For the text-containing cell, return its midpoint in (X, Y) coordinate format. 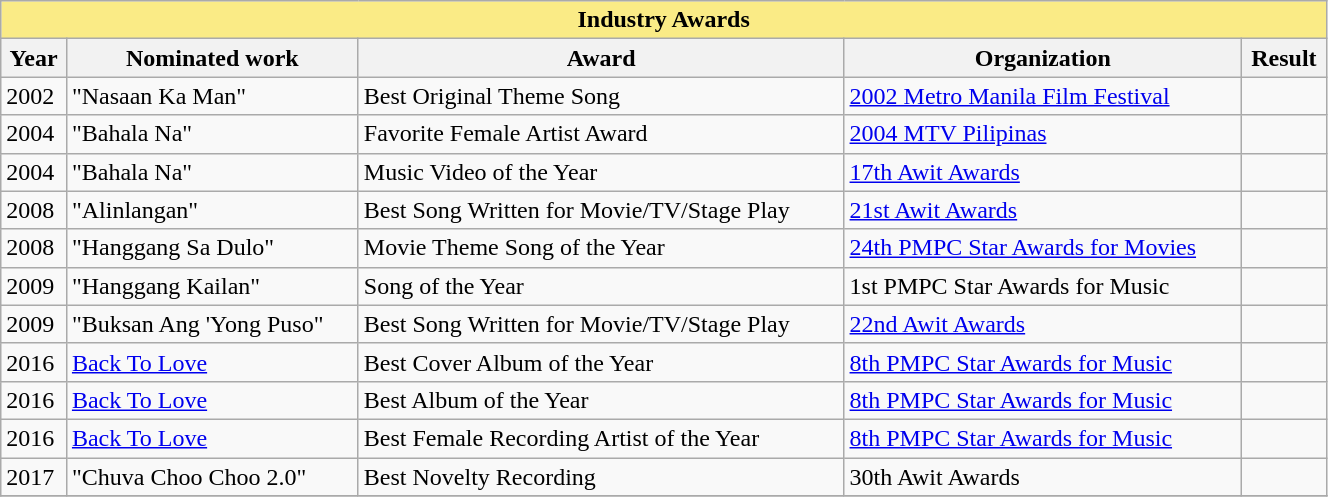
2002 Metro Manila Film Festival (1042, 96)
30th Awit Awards (1042, 477)
Nominated work (212, 58)
Best Album of the Year (601, 400)
Favorite Female Artist Award (601, 134)
"Hanggang Kailan" (212, 286)
Best Cover Album of the Year (601, 362)
"Alinlangan" (212, 210)
"Buksan Ang 'Yong Puso" (212, 324)
Industry Awards (664, 20)
Year (34, 58)
Award (601, 58)
17th Awit Awards (1042, 172)
"Nasaan Ka Man" (212, 96)
21st Awit Awards (1042, 210)
Best Female Recording Artist of the Year (601, 438)
Result (1284, 58)
2002 (34, 96)
24th PMPC Star Awards for Movies (1042, 248)
Music Video of the Year (601, 172)
Best Original Theme Song (601, 96)
22nd Awit Awards (1042, 324)
1st PMPC Star Awards for Music (1042, 286)
"Hanggang Sa Dulo" (212, 248)
Best Novelty Recording (601, 477)
2004 MTV Pilipinas (1042, 134)
Movie Theme Song of the Year (601, 248)
Organization (1042, 58)
"Chuva Choo Choo 2.0" (212, 477)
2017 (34, 477)
Song of the Year (601, 286)
